Determine the [X, Y] coordinate at the center of the cell enclosing the given text.  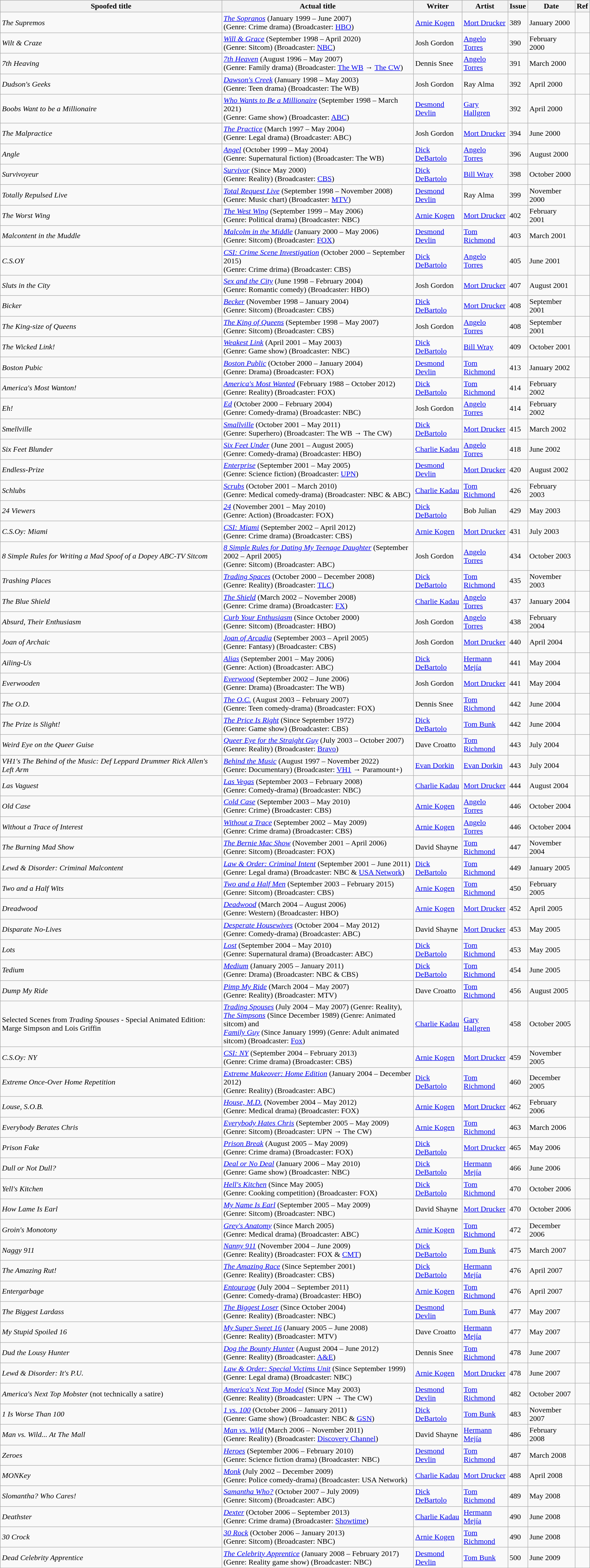
April 2004 [551, 643]
January 2000 [551, 23]
November 2005 [551, 1057]
Trading Spaces (October 2000 – December 2008)(Genre: Reality) (Broadcaster: TLC) [318, 581]
435 [518, 581]
429 [518, 511]
February 2003 [551, 490]
August 2001 [551, 285]
October 2000 [551, 175]
August 2002 [551, 470]
Joan of Archaic [111, 643]
1 vs. 100 (October 2006 – January 2011)(Genre: Game show) (Broadcaster: NBC & GSN) [318, 1414]
Angle [111, 154]
Las Vaguest [111, 786]
Absurd, Their Enthusiasm [111, 622]
Disparate No-Lives [111, 929]
398 [518, 175]
30 Crock [111, 1537]
August 2005 [551, 991]
Bicker [111, 306]
The King of Queens (September 1998 – May 2007)(Genre: Sitcom) (Broadcaster: CBS) [318, 326]
407 [518, 285]
437 [518, 601]
Cold Case (September 2003 – May 2010)(Genre: Crime) (Broadcaster: CBS) [318, 806]
MONKey [111, 1475]
C.S.Oy: Miami [111, 531]
February 2001 [551, 215]
America's Next Top Model (Since May 2003)(Genre: Reality) (Broadcaster: UPN → The CW) [318, 1393]
March 2008 [551, 1455]
America's Next Top Mobster (not technically a satire) [111, 1393]
Naggy 911 [111, 1250]
394 [518, 134]
Date [551, 6]
426 [518, 490]
Weird Eye on the Queer Guise [111, 745]
The O.D. [111, 704]
November 2000 [551, 195]
Dawson's Creek (January 1998 – May 2003)(Genre: Teen drama) (Broadcaster: The WB) [318, 84]
Actual title [318, 6]
Lost (September 2004 – May 2010)(Genre: Supernatural drama) (Broadcaster: ABC) [318, 950]
January 2005 [551, 867]
The Biggest Loser (Since October 2004)(Genre: Reality) (Broadcaster: NBC) [318, 1312]
October 2001 [551, 347]
405 [518, 261]
My Super Sweet 16 (January 2005 – June 2008)(Genre: Reality) (Broadcaster: MTV) [318, 1332]
June 2000 [551, 134]
Two and a Half Men (September 2003 – February 2015)(Genre: Sitcom) (Broadcaster: CBS) [318, 888]
Everybody Berates Chris [111, 1127]
Totally Repulsed Live [111, 195]
Old Case [111, 806]
Hell's Kitchen (Since May 2005)(Genre: Cooking competition) (Broadcaster: FOX) [318, 1189]
April 2005 [551, 908]
462 [518, 1107]
March 2000 [551, 64]
October 2007 [551, 1393]
CSI: Miami (September 2002 – April 2012)(Genre: Crime drama) (Broadcaster: CBS) [318, 531]
November 2003 [551, 581]
Queer Eye for the Straight Guy (July 2003 – October 2007)(Genre: Reality) (Broadcaster: Bravo) [318, 745]
483 [518, 1414]
November 2004 [551, 847]
7th Heaven (August 1996 – May 2007)(Genre: Family drama) (Broadcaster: The WB → The CW) [318, 64]
June 2009 [551, 1557]
402 [518, 215]
Monk (July 2002 – December 2009)(Genre: Police comedy-drama) (Broadcaster: USA Network) [318, 1475]
Extreme Once-Over Home Repetition [111, 1082]
Smallville (October 2001 – May 2011)(Genre: Superhero) (Broadcaster: The WB → The CW) [318, 429]
Everwood (September 2002 – June 2006)(Genre: Drama) (Broadcaster: The WB) [318, 684]
March 2001 [551, 236]
August 2004 [551, 786]
475 [518, 1250]
Spoofed title [111, 6]
July 2003 [551, 531]
Without a Trace of Interest [111, 827]
Scrubs (October 2001 – March 2010)(Genre: Medical comedy-drama) (Broadcaster: NBC & ABC) [318, 490]
August 2000 [551, 154]
8 Simple Rules for Writing a Mad Spoof of a Dopey ABC-TV Sitcom [111, 556]
Deal or No Deal (January 2006 – May 2010)(Genre: Game show) (Broadcaster: NBC) [318, 1168]
399 [518, 195]
Will & Grace (September 1998 – April 2020)(Genre: Sitcom) (Broadcaster: NBC) [318, 43]
434 [518, 556]
Boston Public (October 2000 – January 2004)(Genre: Drama) (Broadcaster: FOX) [318, 367]
March 2006 [551, 1127]
Everybody Hates Chris (September 2005 – May 2009)(Genre: Sitcom) (Broadcaster: UPN → The CW) [318, 1127]
Heroes (September 2006 – February 2010)(Genre: Science fiction drama) (Broadcaster: NBC) [318, 1455]
Total Request Live (September 1998 – November 2008)(Genre: Music chart) (Broadcaster: MTV) [318, 195]
The Prize is Slight! [111, 724]
Ref [582, 6]
The Price Is Right (Since September 1972)(Genre: Game show) (Broadcaster: CBS) [318, 724]
403 [518, 236]
418 [518, 449]
458 [518, 1024]
24 Viewers [111, 511]
June 2002 [551, 449]
465 [518, 1148]
Survivoyeur [111, 175]
November 2007 [551, 1414]
The Practice (March 1997 – May 2004)(Genre: Legal drama) (Broadcaster: ABC) [318, 134]
Smellville [111, 429]
459 [518, 1057]
Sluts in the City [111, 285]
438 [518, 622]
Groin's Monotony [111, 1230]
My Stupid Spoiled 16 [111, 1332]
Entourage (July 2004 – September 2011)(Genre: Comedy-drama) (Broadcaster: HBO) [318, 1291]
Prison Break (August 2005 – May 2009)(Genre: Crime drama) (Broadcaster: FOX) [318, 1148]
February 2000 [551, 43]
Lewd & Disorder: Criminal Malcontent [111, 867]
Las Vegas (September 2003 – February 2008)(Genre: Comedy-drama) (Broadcaster: NBC) [318, 786]
Enterprise (September 2001 – May 2005)(Genre: Science fiction) (Broadcaster: UPN) [318, 470]
Dud the Lousy Hunter [111, 1353]
The Shield (March 2002 – November 2008)(Genre: Crime drama) (Broadcaster: FX) [318, 601]
440 [518, 643]
Trashing Places [111, 581]
C.S.Oy: NY [111, 1057]
488 [518, 1475]
487 [518, 1455]
Alias (September 2001 – May 2006)(Genre: Action) (Broadcaster: ABC) [318, 663]
The Amazing Rut! [111, 1271]
October 2005 [551, 1024]
VH1's The Behind of the Music: Def Leppard Drummer Rick Allen's Left Arm [111, 765]
Weakest Link (April 2001 – May 2003)(Genre: Game show) (Broadcaster: NBC) [318, 347]
The Supremos [111, 23]
Malcolm in the Middle (January 2000 – May 2006)(Genre: Sitcom) (Broadcaster: FOX) [318, 236]
Boston Pubic [111, 367]
7th Heaving [111, 64]
Dudson's Geeks [111, 84]
486 [518, 1434]
Lewd & Disorder: It's P.U. [111, 1373]
CSI: NY (September 2004 – February 2013)(Genre: Crime drama) (Broadcaster: CBS) [318, 1057]
489 [518, 1496]
April 2008 [551, 1475]
The Blue Shield [111, 601]
March 2002 [551, 429]
Law & Order: Special Victims Unit (Since September 1999)(Genre: Legal drama) (Broadcaster: NBC) [318, 1373]
Yell's Kitchen [111, 1189]
Six Feet Under (June 2001 – August 2005)(Genre: Comedy-drama) (Broadcaster: HBO) [318, 449]
390 [518, 43]
The Burning Mad Show [111, 847]
December 2005 [551, 1082]
Grey's Anatomy (Since March 2005)(Genre: Medical drama) (Broadcaster: ABC) [318, 1230]
Pimp My Ride (March 2004 – May 2007)(Genre: Reality) (Broadcaster: MTV) [318, 991]
The Amazing Race (Since September 2001)(Genre: Reality) (Broadcaster: CBS) [318, 1271]
Endless-Prize [111, 470]
The King-size of Queens [111, 326]
409 [518, 347]
February 2004 [551, 622]
Wilt & Craze [111, 43]
500 [518, 1557]
The Wicked Link! [111, 347]
Boobs Want to be a Millionaire [111, 109]
Six Feet Blunder [111, 449]
March 2007 [551, 1250]
C.S.OY [111, 261]
413 [518, 367]
452 [518, 908]
February 2005 [551, 888]
420 [518, 470]
The Malpractice [111, 134]
Dexter (October 2006 – September 2013)(Genre: Crime drama) (Broadcaster: Showtime) [318, 1516]
Law & Order: Criminal Intent (September 2001 – June 2011)(Genre: Legal drama) (Broadcaster: NBC & USA Network) [318, 867]
June 2005 [551, 970]
447 [518, 847]
Artist [485, 6]
389 [518, 23]
460 [518, 1082]
454 [518, 970]
America's Most Wanted (February 1988 – October 2012)(Genre: Reality) (Broadcaster: FOX) [318, 388]
Writer [438, 6]
Who Wants to Be a Millionaire (September 1998 – March 2021)(Genre: Game show) (Broadcaster: ABC) [318, 109]
1 Is Worse Than 100 [111, 1414]
Behind the Music (August 1997 – November 2022)(Genre: Documentary) (Broadcaster: VH1 → Paramount+) [318, 765]
482 [518, 1393]
Entergarbage [111, 1291]
Samantha Who? (October 2007 – July 2009)(Genre: Sitcom) (Broadcaster: ABC) [318, 1496]
Dull or Not Dull? [111, 1168]
December 2006 [551, 1230]
Two and a Half Wits [111, 888]
February 2008 [551, 1434]
Sex and the City (June 1998 – February 2004)(Genre: Romantic comedy) (Broadcaster: HBO) [318, 285]
Medium (January 2005 – January 2011)(Genre: Drama) (Broadcaster: NBC & CBS) [318, 970]
Ed (October 2000 – February 2004)(Genre: Comedy-drama) (Broadcaster: NBC) [318, 408]
Tedium [111, 970]
24 (November 2001 – May 2010)(Genre: Action) (Broadcaster: FOX) [318, 511]
396 [518, 154]
Zeroes [111, 1455]
Deadwood (March 2004 – August 2006)(Genre: Western) (Broadcaster: HBO) [318, 908]
472 [518, 1230]
Survivor (Since May 2000)(Genre: Reality) (Broadcaster: CBS) [318, 175]
America's Most Wanton! [111, 388]
456 [518, 991]
Bob Julian [485, 511]
Malcontent in the Muddle [111, 236]
Selected Scenes from Trading Spouses - Special Animated Edition: Marge Simpson and Lois Griffin [111, 1024]
Without a Trace (September 2002 – May 2009)(Genre: Crime drama) (Broadcaster: CBS) [318, 827]
Louse, S.O.B. [111, 1107]
Curb Your Enthusiasm (Since October 2000)(Genre: Sitcom) (Broadcaster: HBO) [318, 622]
391 [518, 64]
The Celebrity Apprentice (January 2008 – February 2017)(Genre: Reality game show) (Broadcaster: NBC) [318, 1557]
Ailing-Us [111, 663]
Desperate Housewives (October 2004 – May 2012)(Genre: Comedy-drama) (Broadcaster: ABC) [318, 929]
The Bernie Mac Show (November 2001 – April 2006)(Genre: Sitcom) (Broadcaster: FOX) [318, 847]
431 [518, 531]
Joan of Arcadia (September 2003 – April 2005)(Genre: Fantasy) (Broadcaster: CBS) [318, 643]
June 2001 [551, 261]
Man vs. Wild... At The Mall [111, 1434]
Becker (November 1998 – January 2004)(Genre: Sitcom) (Broadcaster: CBS) [318, 306]
Dreadwood [111, 908]
8 Simple Rules for Dating My Teenage Daughter (September 2002 – April 2005)(Genre: Sitcom) (Broadcaster: ABC) [318, 556]
February 2006 [551, 1107]
415 [518, 429]
House, M.D. (November 2004 – May 2012)(Genre: Medical drama) (Broadcaster: FOX) [318, 1107]
Schlubs [111, 490]
463 [518, 1127]
The Sopranos (January 1999 – June 2007)(Genre: Crime drama) (Broadcaster: HBO) [318, 23]
The O.C. (August 2003 – February 2007)(Genre: Teen comedy-drama) (Broadcaster: FOX) [318, 704]
466 [518, 1168]
May 2008 [551, 1496]
Man vs. Wild (March 2006 – November 2011)(Genre: Reality) (Broadcaster: Discovery Channel) [318, 1434]
My Name Is Earl (September 2005 – May 2009)(Genre: Sitcom) (Broadcaster: NBC) [318, 1209]
Dump My Ride [111, 991]
Everwooden [111, 684]
October 2003 [551, 556]
May 2003 [551, 511]
Slomantha? Who Cares! [111, 1496]
449 [518, 867]
January 2004 [551, 601]
Nanny 911 (November 2004 – June 2009)(Genre: Reality) (Broadcaster: FOX & CMT) [318, 1250]
The West Wing (September 1999 – May 2006)(Genre: Political drama) (Broadcaster: NBC) [318, 215]
Lots [111, 950]
The Worst Wing [111, 215]
Dog the Bounty Hunter (August 2004 – June 2012)(Genre: Reality) (Broadcaster: A&E) [318, 1353]
Angel (October 1999 – May 2004)(Genre: Supernatural fiction) (Broadcaster: The WB) [318, 154]
Extreme Makeover: Home Edition (January 2004 – December 2012)(Genre: Reality) (Broadcaster: ABC) [318, 1082]
Deathster [111, 1516]
Prison Fake [111, 1148]
May 2006 [551, 1148]
450 [518, 888]
The Biggest Lardass [111, 1312]
Eh! [111, 408]
January 2002 [551, 367]
30 Rock (October 2006 – January 2013)(Genre: Sitcom) (Broadcaster: NBC) [318, 1537]
How Lame Is Earl [111, 1209]
444 [518, 786]
CSI: Crime Scene Investigation (October 2000 – September 2015)(Genre: Crime drima) (Broadcaster: CBS) [318, 261]
June 2006 [551, 1168]
Dead Celebrity Apprentice [111, 1557]
Issue [518, 6]
